Capture the cell that displays the provided text and extract its (X, Y) central coordinate. 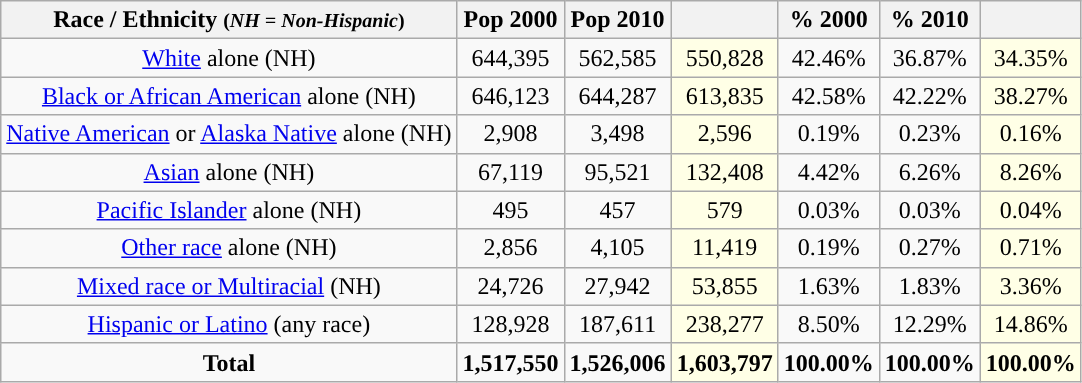
550,828 (724, 58)
4,105 (618, 248)
Pop 2010 (618, 20)
53,855 (724, 286)
34.35% (1030, 58)
Pacific Islander alone (NH) (229, 210)
24,726 (510, 286)
2,596 (724, 134)
3.36% (1030, 286)
% 2010 (930, 20)
Mixed race or Multiracial (NH) (229, 286)
1.83% (930, 286)
644,287 (618, 96)
613,835 (724, 96)
8.50% (828, 324)
36.87% (930, 58)
8.26% (1030, 172)
2,856 (510, 248)
1.63% (828, 286)
1,526,006 (618, 362)
3,498 (618, 134)
495 (510, 210)
646,123 (510, 96)
27,942 (618, 286)
0.04% (1030, 210)
11,419 (724, 248)
562,585 (618, 58)
Black or African American alone (NH) (229, 96)
Other race alone (NH) (229, 248)
2,908 (510, 134)
128,928 (510, 324)
238,277 (724, 324)
132,408 (724, 172)
0.27% (930, 248)
Pop 2000 (510, 20)
38.27% (1030, 96)
12.29% (930, 324)
Total (229, 362)
1,603,797 (724, 362)
42.58% (828, 96)
% 2000 (828, 20)
Hispanic or Latino (any race) (229, 324)
67,119 (510, 172)
42.22% (930, 96)
187,611 (618, 324)
0.16% (1030, 134)
0.23% (930, 134)
4.42% (828, 172)
644,395 (510, 58)
14.86% (1030, 324)
Asian alone (NH) (229, 172)
1,517,550 (510, 362)
Race / Ethnicity (NH = Non-Hispanic) (229, 20)
Native American or Alaska Native alone (NH) (229, 134)
457 (618, 210)
95,521 (618, 172)
579 (724, 210)
White alone (NH) (229, 58)
0.71% (1030, 248)
6.26% (930, 172)
42.46% (828, 58)
